Locate the cell with the specified text and output its [x, y] center coordinate. 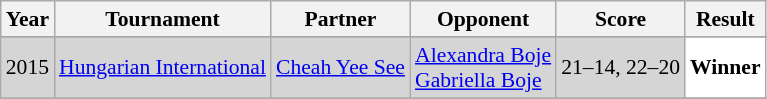
Tournament [162, 19]
Result [726, 19]
Score [620, 19]
Winner [726, 68]
Alexandra Boje Gabriella Boje [483, 68]
Hungarian International [162, 68]
Year [28, 19]
21–14, 22–20 [620, 68]
Opponent [483, 19]
Partner [340, 19]
Cheah Yee See [340, 68]
2015 [28, 68]
